Find where the given text appears and provide that cell's center as (x, y) coordinate. 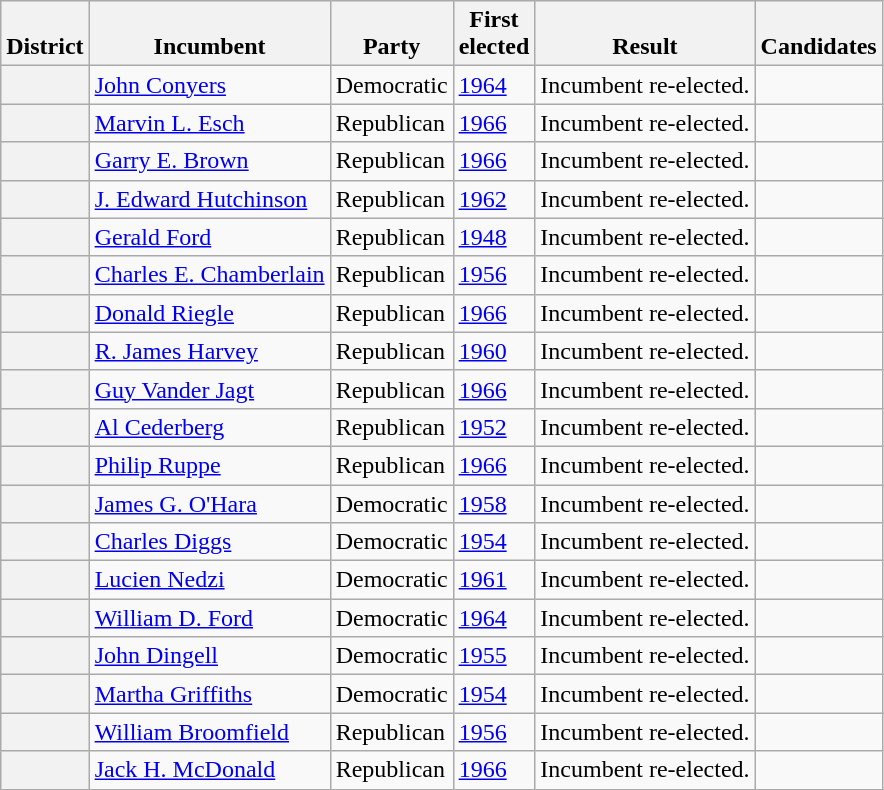
R. James Harvey (210, 351)
Garry E. Brown (210, 161)
1961 (494, 580)
1948 (494, 237)
Jack H. McDonald (210, 770)
Firstelected (494, 34)
1952 (494, 427)
J. Edward Hutchinson (210, 199)
Candidates (818, 34)
1962 (494, 199)
William Broomfield (210, 732)
Party (392, 34)
Incumbent (210, 34)
1958 (494, 503)
Martha Griffiths (210, 694)
John Conyers (210, 85)
James G. O'Hara (210, 503)
1960 (494, 351)
John Dingell (210, 656)
Charles E. Chamberlain (210, 275)
William D. Ford (210, 618)
Donald Riegle (210, 313)
Gerald Ford (210, 237)
District (45, 34)
Charles Diggs (210, 542)
Lucien Nedzi (210, 580)
Guy Vander Jagt (210, 389)
1955 (494, 656)
Al Cederberg (210, 427)
Philip Ruppe (210, 465)
Result (645, 34)
Marvin L. Esch (210, 123)
